Extract the [X, Y] coordinate from the center of the cell holding the provided text.  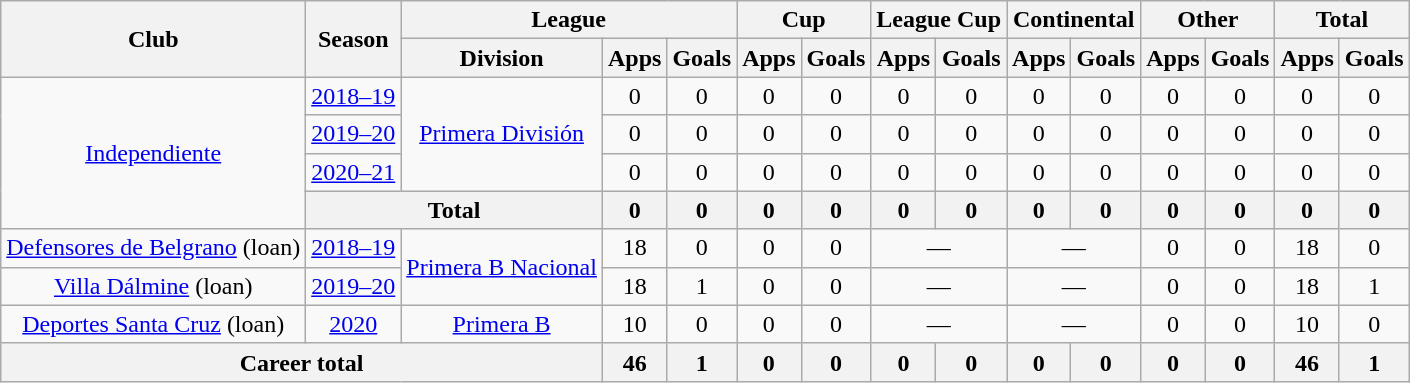
League Cup [939, 20]
Primera B [502, 324]
Division [502, 58]
Villa Dálmine (loan) [154, 286]
Defensores de Belgrano (loan) [154, 248]
Career total [302, 362]
2020 [354, 324]
Season [354, 39]
Continental [1074, 20]
Other [1208, 20]
League [569, 20]
Cup [804, 20]
Club [154, 39]
Primera B Nacional [502, 267]
Primera División [502, 134]
Deportes Santa Cruz (loan) [154, 324]
2020–21 [354, 172]
Independiente [154, 153]
